Provide the [X, Y] coordinate of the cell's center where the given text is located.  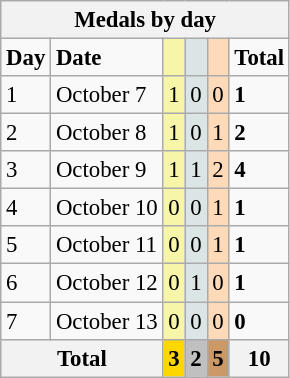
October 9 [107, 170]
Medals by day [146, 20]
October 7 [107, 95]
7 [26, 321]
Date [107, 58]
October 11 [107, 245]
6 [26, 283]
October 13 [107, 321]
October 10 [107, 208]
October 12 [107, 283]
October 8 [107, 133]
Day [26, 58]
10 [259, 358]
